For the text-containing cell, return its midpoint in (x, y) coordinate format. 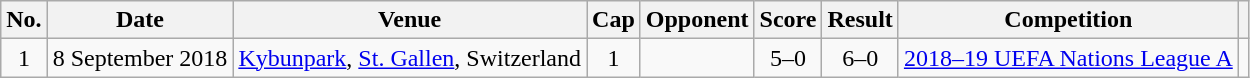
Opponent (697, 20)
5–0 (788, 58)
Score (788, 20)
6–0 (860, 58)
2018–19 UEFA Nations League A (1068, 58)
Venue (410, 20)
Result (860, 20)
Competition (1068, 20)
Date (140, 20)
No. (24, 20)
Kybunpark, St. Gallen, Switzerland (410, 58)
8 September 2018 (140, 58)
Cap (614, 20)
